Determine the [X, Y] coordinate at the center of the cell enclosing the given text.  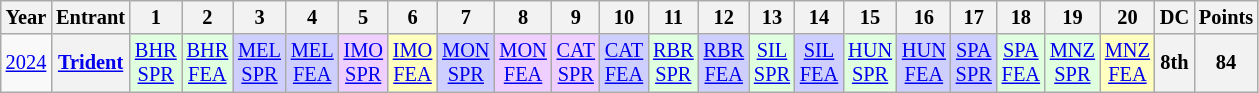
BHRFEA [208, 63]
7 [466, 17]
MNZFEA [1128, 63]
6 [412, 17]
2024 [26, 63]
CATSPR [576, 63]
3 [260, 17]
IMOFEA [412, 63]
SPASPR [974, 63]
12 [724, 17]
4 [312, 17]
RBRSPR [673, 63]
2 [208, 17]
1 [156, 17]
19 [1072, 17]
MNZSPR [1072, 63]
14 [819, 17]
10 [624, 17]
18 [1021, 17]
DC [1174, 17]
Year [26, 17]
20 [1128, 17]
15 [870, 17]
HUNSPR [870, 63]
8 [522, 17]
MONSPR [466, 63]
8th [1174, 63]
Points [1226, 17]
MELFEA [312, 63]
SILFEA [819, 63]
17 [974, 17]
Entrant [90, 17]
BHRSPR [156, 63]
9 [576, 17]
Trident [90, 63]
13 [772, 17]
11 [673, 17]
MELSPR [260, 63]
RBRFEA [724, 63]
HUNFEA [924, 63]
SILSPR [772, 63]
16 [924, 17]
84 [1226, 63]
5 [364, 17]
IMOSPR [364, 63]
MONFEA [522, 63]
SPAFEA [1021, 63]
CATFEA [624, 63]
